Output the (X, Y) coordinate of the center of the cell containing the given text.  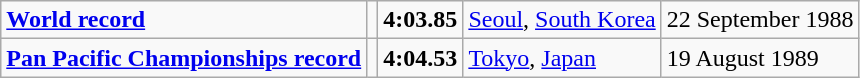
World record (184, 20)
22 September 1988 (760, 20)
19 August 1989 (760, 58)
4:04.53 (420, 58)
4:03.85 (420, 20)
Seoul, South Korea (562, 20)
Pan Pacific Championships record (184, 58)
Tokyo, Japan (562, 58)
